Search for the cell housing the specified text and yield its (X, Y) center coordinate. 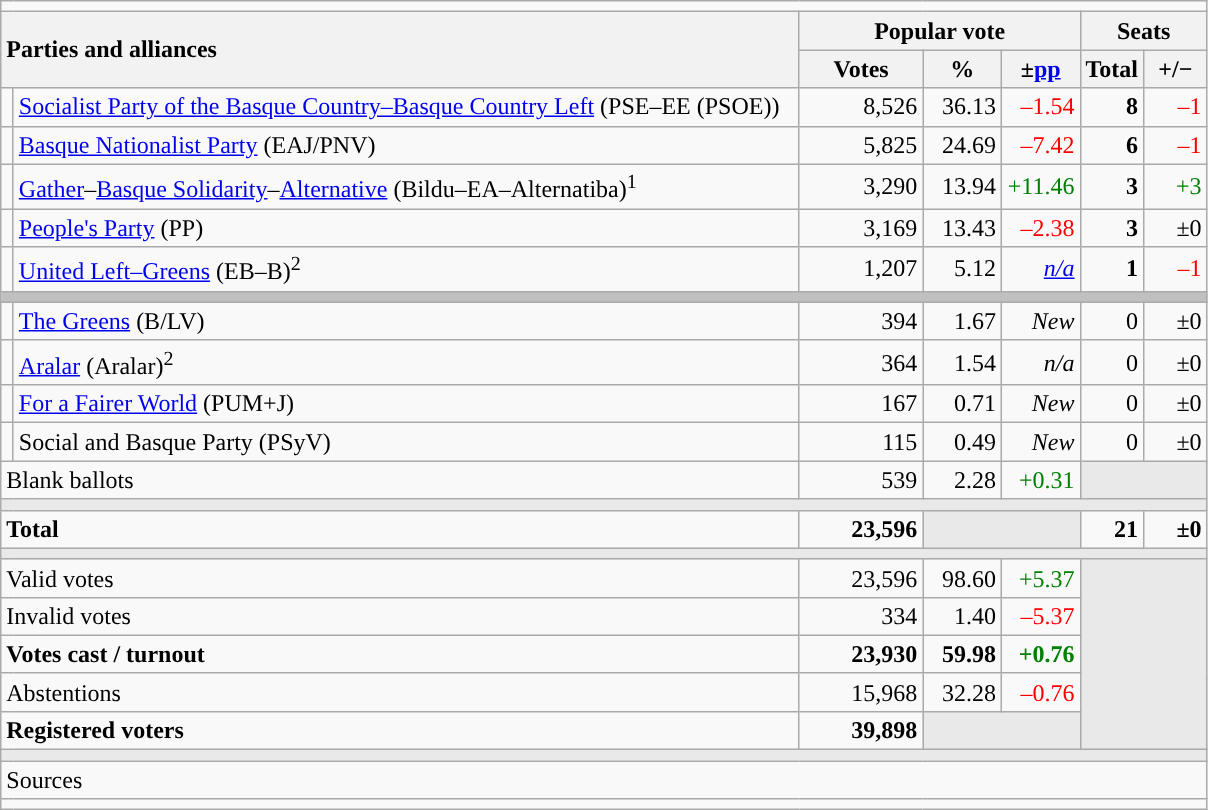
±pp (1040, 69)
+3 (1176, 186)
–5.37 (1040, 616)
59.98 (962, 654)
Blank ballots (400, 480)
13.94 (962, 186)
–0.76 (1040, 692)
334 (861, 616)
364 (861, 362)
Valid votes (400, 578)
–7.42 (1040, 145)
Parties and alliances (400, 50)
13.43 (962, 228)
Votes (861, 69)
The Greens (B/LV) (406, 321)
539 (861, 480)
394 (861, 321)
1.67 (962, 321)
Popular vote (940, 31)
167 (861, 404)
3,169 (861, 228)
–1.54 (1040, 107)
Social and Basque Party (PSyV) (406, 442)
Basque Nationalist Party (EAJ/PNV) (406, 145)
0.71 (962, 404)
Abstentions (400, 692)
98.60 (962, 578)
0.49 (962, 442)
36.13 (962, 107)
Sources (604, 780)
1 (1112, 270)
Aralar (Aralar)2 (406, 362)
Registered voters (400, 731)
+/− (1176, 69)
6 (1112, 145)
+11.46 (1040, 186)
23,930 (861, 654)
Invalid votes (400, 616)
32.28 (962, 692)
Seats (1144, 31)
1.54 (962, 362)
+0.76 (1040, 654)
% (962, 69)
1,207 (861, 270)
24.69 (962, 145)
People's Party (PP) (406, 228)
5.12 (962, 270)
115 (861, 442)
Votes cast / turnout (400, 654)
Gather–Basque Solidarity–Alternative (Bildu–EA–Alternatiba)1 (406, 186)
United Left–Greens (EB–B)2 (406, 270)
5,825 (861, 145)
2.28 (962, 480)
1.40 (962, 616)
+0.31 (1040, 480)
For a Fairer World (PUM+J) (406, 404)
Socialist Party of the Basque Country–Basque Country Left (PSE–EE (PSOE)) (406, 107)
8,526 (861, 107)
21 (1112, 529)
3,290 (861, 186)
39,898 (861, 731)
–2.38 (1040, 228)
8 (1112, 107)
15,968 (861, 692)
+5.37 (1040, 578)
